Return [x, y] of the center of cell containing provided text 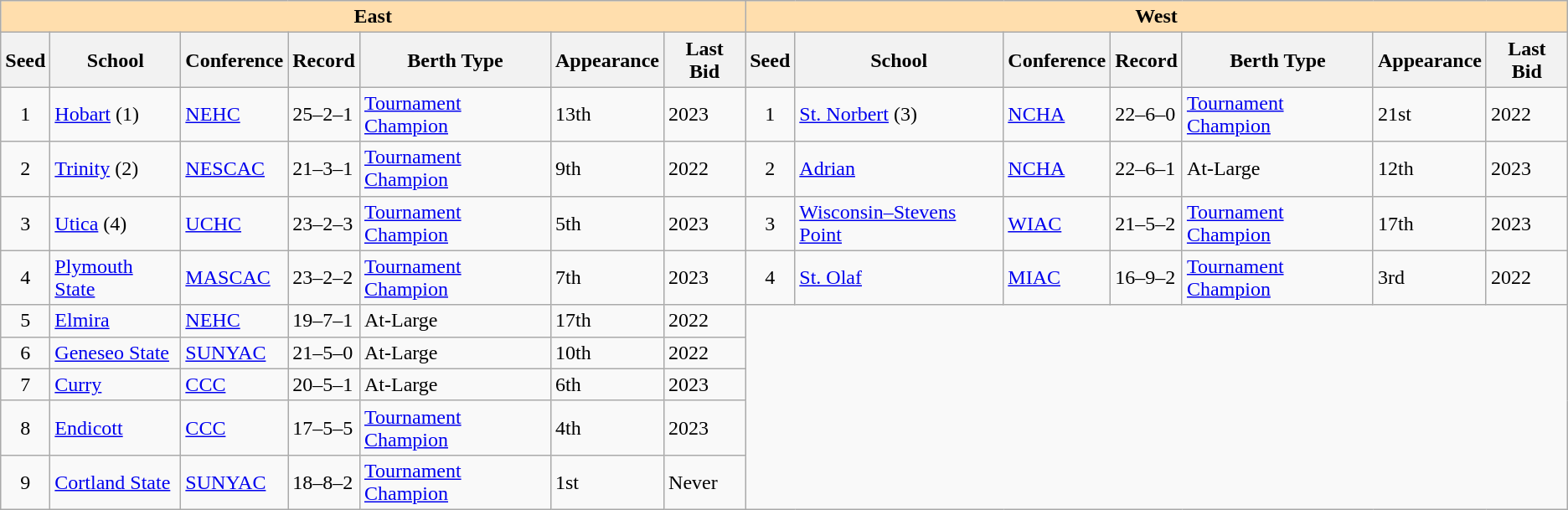
St. Norbert (3) [900, 114]
5 [25, 321]
Cortland State [116, 482]
Trinity (2) [116, 169]
21–5–0 [324, 353]
6th [606, 384]
21–5–2 [1147, 223]
8 [25, 427]
22–6–0 [1147, 114]
Endicott [116, 427]
21st [1429, 114]
Hobart (1) [116, 114]
East [374, 17]
23–2–2 [324, 278]
Plymouth State [116, 278]
West [1157, 17]
St. Olaf [900, 278]
Geneseo State [116, 353]
Adrian [900, 169]
MASCAC [235, 278]
9 [25, 482]
Wisconsin–Stevens Point [900, 223]
MIAC [1057, 278]
Utica (4) [116, 223]
Elmira [116, 321]
22–6–1 [1147, 169]
20–5–1 [324, 384]
5th [606, 223]
NESCAC [235, 169]
25–2–1 [324, 114]
Curry [116, 384]
7 [25, 384]
10th [606, 353]
16–9–2 [1147, 278]
21–3–1 [324, 169]
Never [705, 482]
13th [606, 114]
12th [1429, 169]
4th [606, 427]
19–7–1 [324, 321]
18–8–2 [324, 482]
WIAC [1057, 223]
7th [606, 278]
3rd [1429, 278]
23–2–3 [324, 223]
9th [606, 169]
UCHC [235, 223]
17–5–5 [324, 427]
1st [606, 482]
6 [25, 353]
